Pinpoint the cell where the given text exists, returning its [x, y] midpoint coordinate. 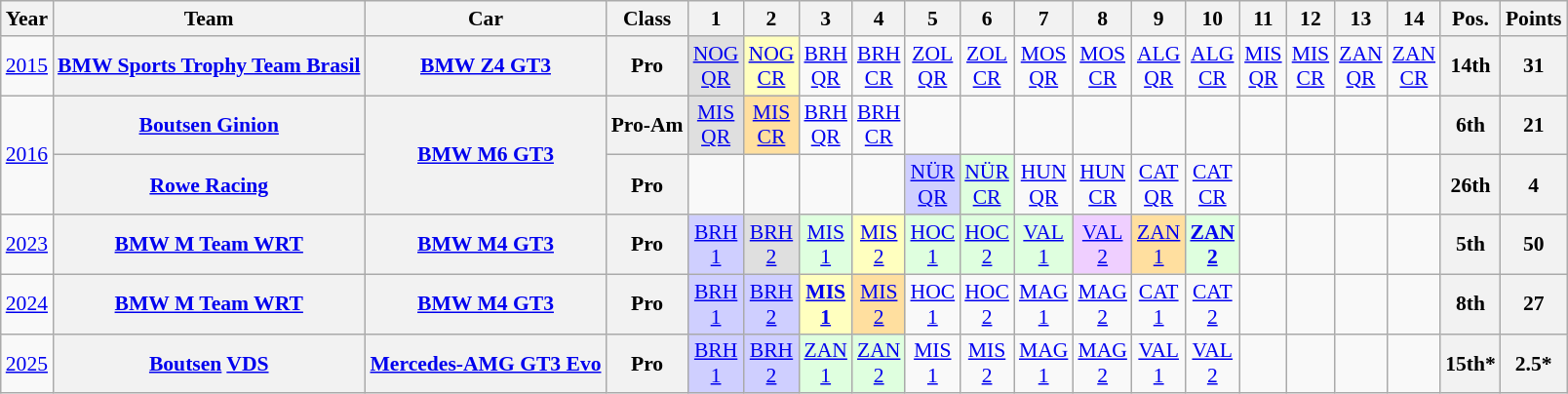
9 [1158, 19]
ZANQR [1360, 66]
Boutsen VDS [209, 363]
CAT2 [1212, 304]
13 [1360, 19]
26th [1470, 185]
NOGQR [716, 66]
HUNCR [1102, 185]
8th [1470, 304]
BMW M6 GT3 [486, 155]
NÜRQR [932, 185]
NÜRCR [987, 185]
MOSQR [1043, 66]
ZANCR [1414, 66]
CATQR [1158, 185]
HUNQR [1043, 185]
2 [772, 19]
NOGCR [772, 66]
MOSCR [1102, 66]
Team [209, 19]
1 [716, 19]
6th [1470, 125]
ALGQR [1158, 66]
7 [1043, 19]
Class [647, 19]
ZOLCR [987, 66]
3 [825, 19]
11 [1264, 19]
Pos. [1470, 19]
Points [1534, 19]
BMW Sports Trophy Team Brasil [209, 66]
12 [1311, 19]
2.5* [1534, 363]
15th* [1470, 363]
50 [1534, 244]
5th [1470, 244]
2024 [27, 304]
21 [1534, 125]
2016 [27, 155]
Pro-Am [647, 125]
5 [932, 19]
8 [1102, 19]
2025 [27, 363]
27 [1534, 304]
Car [486, 19]
14 [1414, 19]
Mercedes-AMG GT3 Evo [486, 363]
Rowe Racing [209, 185]
ZOLQR [932, 66]
Boutsen Ginion [209, 125]
14th [1470, 66]
6 [987, 19]
31 [1534, 66]
ALGCR [1212, 66]
2023 [27, 244]
2015 [27, 66]
BMW Z4 GT3 [486, 66]
CAT1 [1158, 304]
CATCR [1212, 185]
10 [1212, 19]
Year [27, 19]
